Search for the cell housing the specified text and yield its [x, y] center coordinate. 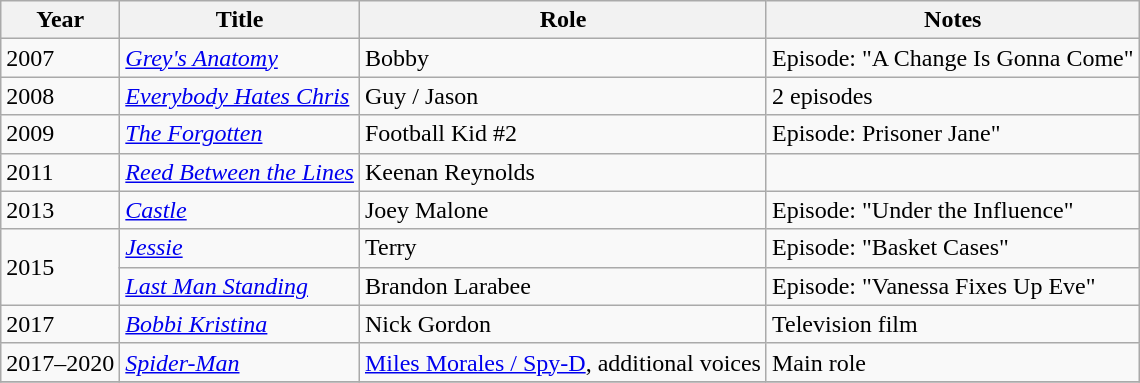
Grey's Anatomy [240, 58]
Episode: "Under the Influence" [952, 210]
Role [562, 20]
Last Man Standing [240, 286]
2008 [60, 96]
Spider-Man [240, 362]
Episode: "Basket Cases" [952, 248]
Nick Gordon [562, 324]
2013 [60, 210]
2007 [60, 58]
Joey Malone [562, 210]
2011 [60, 172]
Guy / Jason [562, 96]
Keenan Reynolds [562, 172]
2 episodes [952, 96]
2009 [60, 134]
Bobby [562, 58]
Title [240, 20]
Everybody Hates Chris [240, 96]
Year [60, 20]
Episode: Prisoner Jane" [952, 134]
2017–2020 [60, 362]
2015 [60, 267]
Main role [952, 362]
Television film [952, 324]
Notes [952, 20]
Football Kid #2 [562, 134]
Episode: "A Change Is Gonna Come" [952, 58]
Brandon Larabee [562, 286]
The Forgotten [240, 134]
Miles Morales / Spy-D, additional voices [562, 362]
Bobbi Kristina [240, 324]
Castle [240, 210]
2017 [60, 324]
Terry [562, 248]
Reed Between the Lines [240, 172]
Episode: "Vanessa Fixes Up Eve" [952, 286]
Jessie [240, 248]
